Output the [X, Y] coordinate of the center of the cell containing the given text.  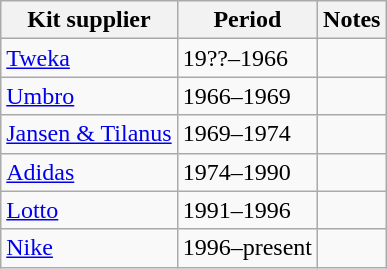
Period [247, 20]
Notes [352, 20]
Adidas [89, 172]
1991–1996 [247, 210]
Lotto [89, 210]
Nike [89, 248]
1966–1969 [247, 96]
Tweka [89, 58]
19??–1966 [247, 58]
1974–1990 [247, 172]
Jansen & Tilanus [89, 134]
Umbro [89, 96]
Kit supplier [89, 20]
1969–1974 [247, 134]
1996–present [247, 248]
